Search for the cell housing the specified text and yield its [x, y] center coordinate. 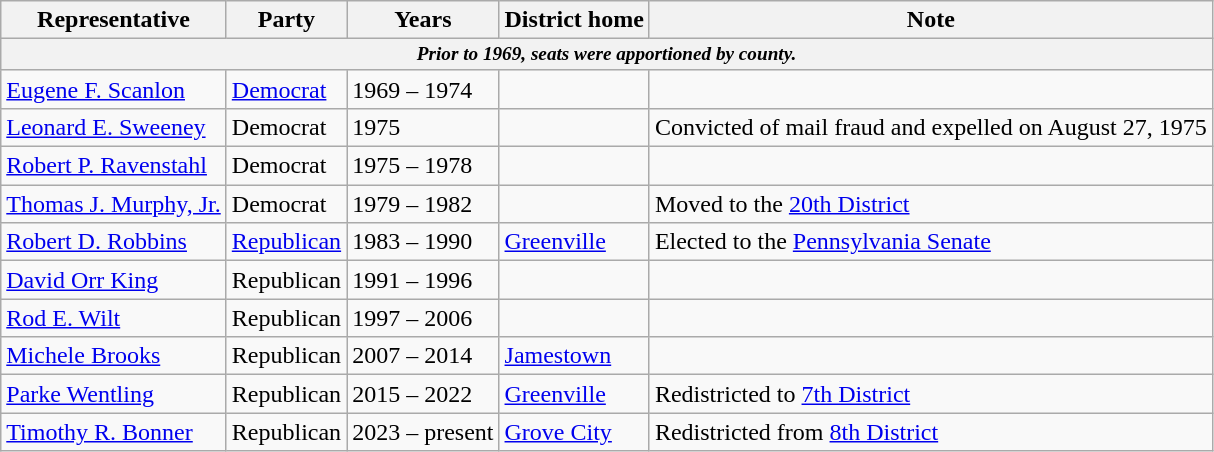
Redistricted to 7th District [930, 394]
2023 – present [423, 432]
Grove City [574, 432]
1997 – 2006 [423, 318]
Note [930, 20]
Michele Brooks [114, 356]
Moved to the 20th District [930, 204]
2015 – 2022 [423, 394]
Redistricted from 8th District [930, 432]
Parke Wentling [114, 394]
Prior to 1969, seats were apportioned by county. [607, 55]
1975 – 1978 [423, 166]
Elected to the Pennsylvania Senate [930, 242]
1969 – 1974 [423, 89]
District home [574, 20]
Party [286, 20]
Eugene F. Scanlon [114, 89]
Robert D. Robbins [114, 242]
David Orr King [114, 280]
Rod E. Wilt [114, 318]
1975 [423, 128]
1979 – 1982 [423, 204]
Leonard E. Sweeney [114, 128]
Robert P. Ravenstahl [114, 166]
Convicted of mail fraud and expelled on August 27, 1975 [930, 128]
Years [423, 20]
1991 – 1996 [423, 280]
1983 – 1990 [423, 242]
Thomas J. Murphy, Jr. [114, 204]
Representative [114, 20]
2007 – 2014 [423, 356]
Timothy R. Bonner [114, 432]
Jamestown [574, 356]
